From the cell containing the given text, extract its center point as [x, y] coordinate. 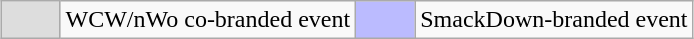
WCW/nWo co-branded event [208, 20]
SmackDown-branded event [554, 20]
